From the cell containing the given text, extract its center point as (X, Y) coordinate. 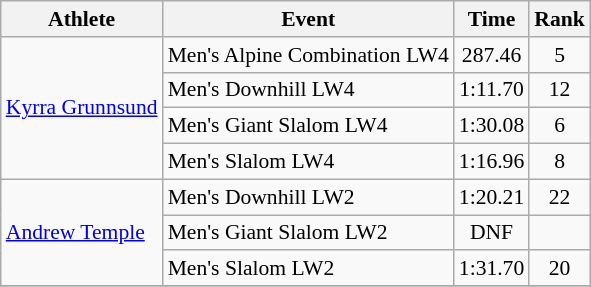
Men's Giant Slalom LW4 (308, 126)
1:11.70 (492, 90)
Men's Slalom LW4 (308, 162)
Time (492, 19)
DNF (492, 233)
1:16.96 (492, 162)
Athlete (82, 19)
20 (560, 269)
6 (560, 126)
1:30.08 (492, 126)
Rank (560, 19)
1:31.70 (492, 269)
22 (560, 197)
Men's Downhill LW2 (308, 197)
8 (560, 162)
Andrew Temple (82, 232)
1:20.21 (492, 197)
287.46 (492, 55)
Men's Downhill LW4 (308, 90)
12 (560, 90)
Event (308, 19)
Men's Slalom LW2 (308, 269)
Men's Giant Slalom LW2 (308, 233)
5 (560, 55)
Kyrra Grunnsund (82, 108)
Men's Alpine Combination LW4 (308, 55)
